Extract the (X, Y) coordinate from the center of the cell holding the provided text.  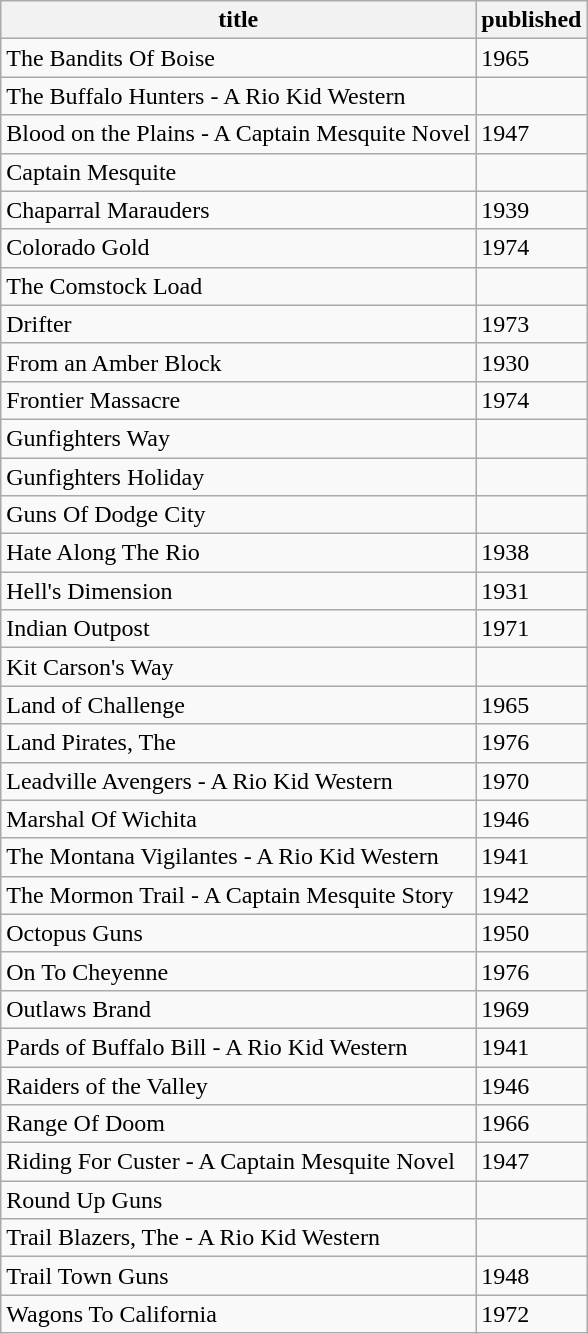
published (532, 20)
From an Amber Block (238, 362)
The Bandits Of Boise (238, 58)
Kit Carson's Way (238, 667)
Gunfighters Way (238, 438)
Pards of Buffalo Bill - A Rio Kid Western (238, 1047)
Guns Of Dodge City (238, 515)
Range Of Doom (238, 1124)
Riding For Custer - A Captain Mesquite Novel (238, 1162)
1950 (532, 933)
On To Cheyenne (238, 971)
1970 (532, 781)
1969 (532, 1009)
Indian Outpost (238, 629)
Hate Along The Rio (238, 553)
The Comstock Load (238, 286)
1966 (532, 1124)
Hell's Dimension (238, 591)
Round Up Guns (238, 1200)
1948 (532, 1276)
Chaparral Marauders (238, 210)
Trail Town Guns (238, 1276)
Drifter (238, 324)
Raiders of the Valley (238, 1085)
The Buffalo Hunters - A Rio Kid Western (238, 96)
The Mormon Trail - A Captain Mesquite Story (238, 895)
Land Pirates, The (238, 743)
1930 (532, 362)
Colorado Gold (238, 248)
Trail Blazers, The - A Rio Kid Western (238, 1238)
Octopus Guns (238, 933)
Gunfighters Holiday (238, 477)
The Montana Vigilantes - A Rio Kid Western (238, 857)
1931 (532, 591)
1939 (532, 210)
Captain Mesquite (238, 172)
Wagons To California (238, 1314)
Leadville Avengers - A Rio Kid Western (238, 781)
1938 (532, 553)
1942 (532, 895)
Marshal Of Wichita (238, 819)
Blood on the Plains - A Captain Mesquite Novel (238, 134)
1972 (532, 1314)
Land of Challenge (238, 705)
1971 (532, 629)
title (238, 20)
Frontier Massacre (238, 400)
Outlaws Brand (238, 1009)
1973 (532, 324)
